Find where the given text appears and provide that cell's center as (X, Y) coordinate. 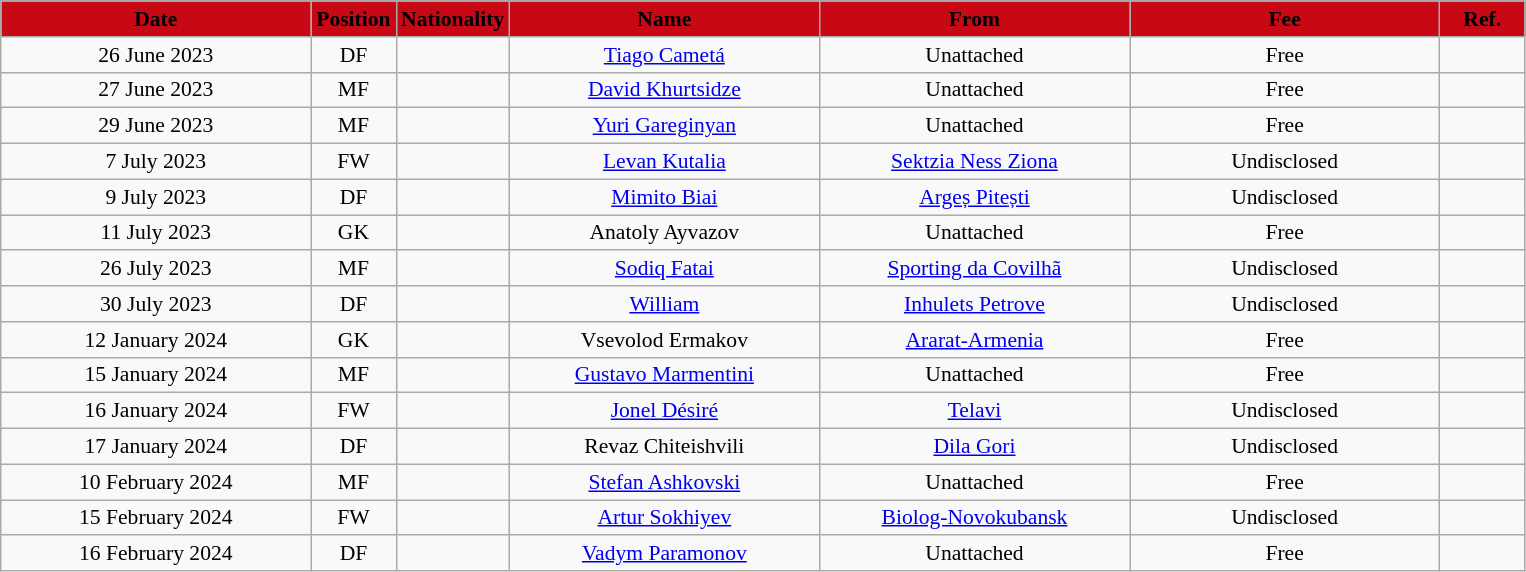
Ref. (1482, 19)
Revaz Chiteishvili (664, 447)
Telavi (974, 411)
Name (664, 19)
Argeș Pitești (974, 197)
Stefan Ashkovski (664, 482)
Yuri Gareginyan (664, 126)
Ararat-Armenia (974, 340)
Jonel Désiré (664, 411)
26 June 2023 (156, 55)
10 February 2024 (156, 482)
Tiago Cametá (664, 55)
15 January 2024 (156, 375)
12 January 2024 (156, 340)
Biolog-Novokubansk (974, 518)
Sektzia Ness Ziona (974, 162)
Vadym Paramonov (664, 554)
Fee (1285, 19)
Dila Gori (974, 447)
David Khurtsidze (664, 90)
William (664, 304)
Position (354, 19)
16 February 2024 (156, 554)
Artur Sokhiyev (664, 518)
7 July 2023 (156, 162)
Sporting da Covilhã (974, 269)
15 February 2024 (156, 518)
Gustavo Marmentini (664, 375)
Date (156, 19)
17 January 2024 (156, 447)
Sodiq Fatai (664, 269)
26 July 2023 (156, 269)
27 June 2023 (156, 90)
Inhulets Petrove (974, 304)
Nationality (452, 19)
Mimito Biai (664, 197)
9 July 2023 (156, 197)
Vsevolod Ermakov (664, 340)
From (974, 19)
30 July 2023 (156, 304)
16 January 2024 (156, 411)
29 June 2023 (156, 126)
Levan Kutalia (664, 162)
11 July 2023 (156, 233)
Anatoly Ayvazov (664, 233)
